Find where the given text appears and provide that cell's center as [X, Y] coordinate. 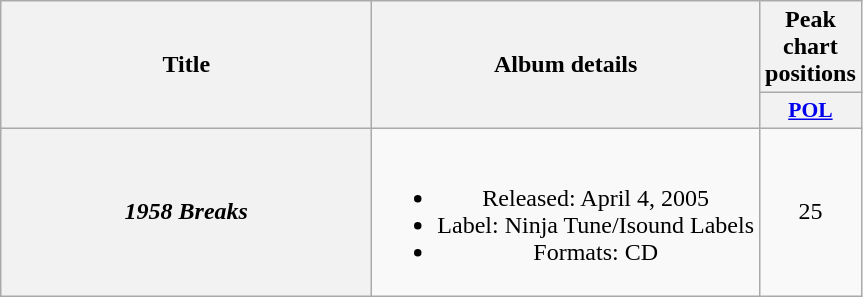
25 [811, 212]
Released: April 4, 2005Label: Ninja Tune/Isound LabelsFormats: CD [566, 212]
Album details [566, 65]
Peak chart positions [811, 47]
Title [186, 65]
POL [811, 111]
1958 Breaks [186, 212]
